For the text-containing cell, return its midpoint in (x, y) coordinate format. 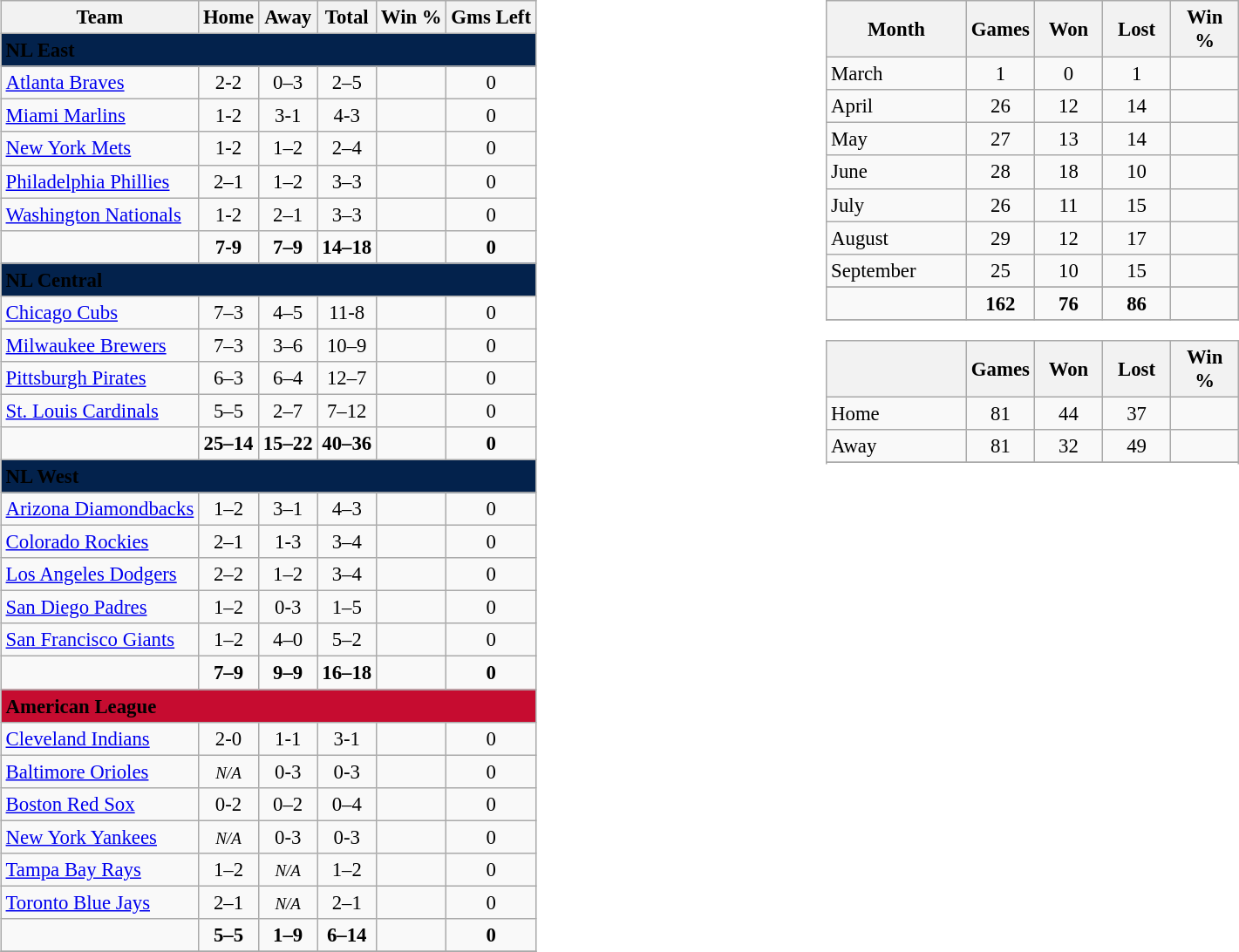
Baltimore Orioles (99, 772)
NL Central (269, 280)
27 (1000, 139)
August (896, 238)
11 (1068, 205)
0–2 (288, 804)
7–12 (347, 411)
NL West (269, 476)
Gms Left (491, 17)
6–3 (228, 378)
Total (347, 17)
March (896, 74)
37 (1137, 413)
29 (1000, 238)
NL East (269, 51)
4-3 (347, 116)
6–4 (288, 378)
San Diego Padres (99, 608)
2–7 (288, 411)
Milwaukee Brewers (99, 345)
17 (1137, 238)
10–9 (347, 345)
Philadelphia Phillies (99, 181)
76 (1068, 303)
86 (1137, 303)
July (896, 205)
44 (1068, 413)
1-1 (288, 738)
April (896, 106)
Colorado Rockies (99, 542)
Arizona Diamondbacks (99, 509)
3–1 (288, 509)
15–22 (288, 444)
16–18 (347, 673)
St. Louis Cardinals (99, 411)
3–6 (288, 345)
40–36 (347, 444)
American League (269, 705)
Pittsburgh Pirates (99, 378)
May (896, 139)
18 (1068, 172)
Los Angeles Dodgers (99, 575)
4–3 (347, 509)
13 (1068, 139)
June (896, 172)
4–5 (288, 312)
11-8 (347, 312)
Miami Marlins (99, 116)
Chicago Cubs (99, 312)
Team (99, 17)
32 (1068, 446)
Washington Nationals (99, 214)
2–4 (347, 148)
1–5 (347, 608)
Boston Red Sox (99, 804)
28 (1000, 172)
2–2 (228, 575)
Month (896, 30)
Atlanta Braves (99, 83)
5–2 (347, 640)
September (896, 270)
12–7 (347, 378)
Toronto Blue Jays (99, 902)
1-3 (288, 542)
1–9 (288, 935)
New York Yankees (99, 837)
2-0 (228, 738)
0–4 (347, 804)
2–5 (347, 83)
Cleveland Indians (99, 738)
San Francisco Giants (99, 640)
7-9 (228, 247)
14–18 (347, 247)
9–9 (288, 673)
25–14 (228, 444)
162 (1000, 303)
2-2 (228, 83)
0–3 (288, 83)
0-2 (228, 804)
Tampa Bay Rays (99, 869)
25 (1000, 270)
49 (1137, 446)
New York Mets (99, 148)
4–0 (288, 640)
6–14 (347, 935)
